Detect which cell encompasses the target text, then output its [x, y] center coordinate. 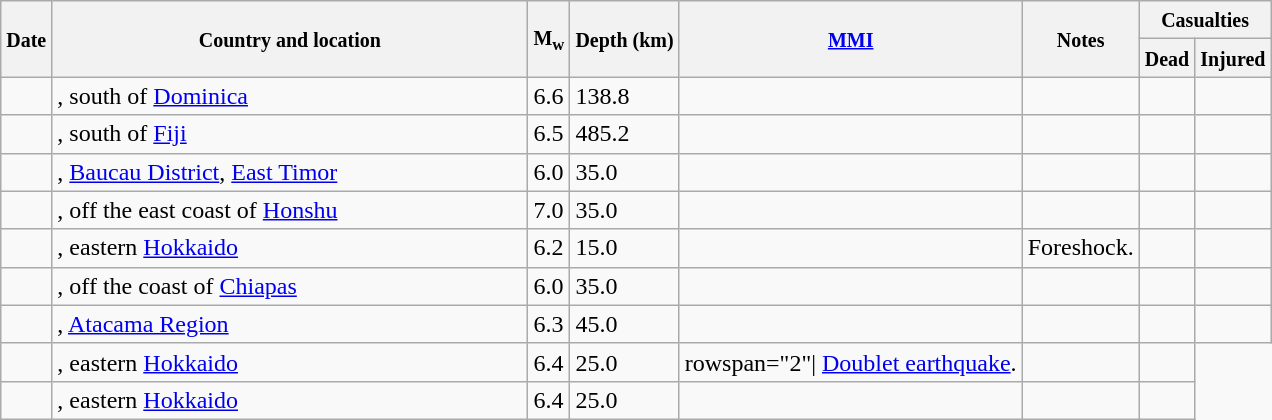
rowspan="2"| Doublet earthquake. [850, 362]
, south of Dominica [290, 96]
Injured [1233, 58]
MMI [850, 39]
6.2 [549, 248]
7.0 [549, 210]
45.0 [624, 324]
, Baucau District, East Timor [290, 172]
, off the east coast of Honshu [290, 210]
Date [26, 39]
6.6 [549, 96]
15.0 [624, 248]
138.8 [624, 96]
Depth (km) [624, 39]
485.2 [624, 134]
Casualties [1205, 20]
, off the coast of Chiapas [290, 286]
6.5 [549, 134]
Mw [549, 39]
Notes [1080, 39]
Country and location [290, 39]
6.3 [549, 324]
Foreshock. [1080, 248]
, Atacama Region [290, 324]
, south of Fiji [290, 134]
Dead [1167, 58]
